Output the (x, y) coordinate of the center of the cell containing the given text.  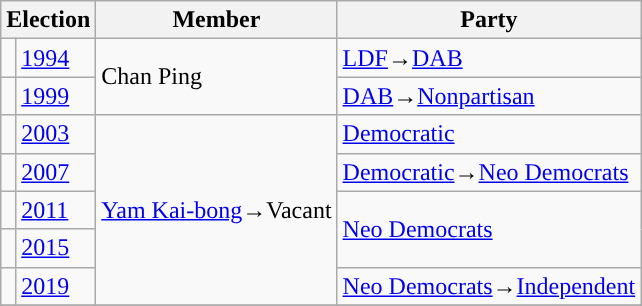
2011 (56, 210)
1999 (56, 96)
Neo Democrats→Independent (489, 286)
Election (48, 20)
Chan Ping (216, 77)
LDF→DAB (489, 58)
2015 (56, 248)
2007 (56, 172)
Democratic→Neo Democrats (489, 172)
DAB→Nonpartisan (489, 96)
2003 (56, 134)
Neo Democrats (489, 229)
1994 (56, 58)
Member (216, 20)
2019 (56, 286)
Party (489, 20)
Democratic (489, 134)
Yam Kai-bong→Vacant (216, 210)
